Determine the [X, Y] coordinate at the center of the cell enclosing the given text.  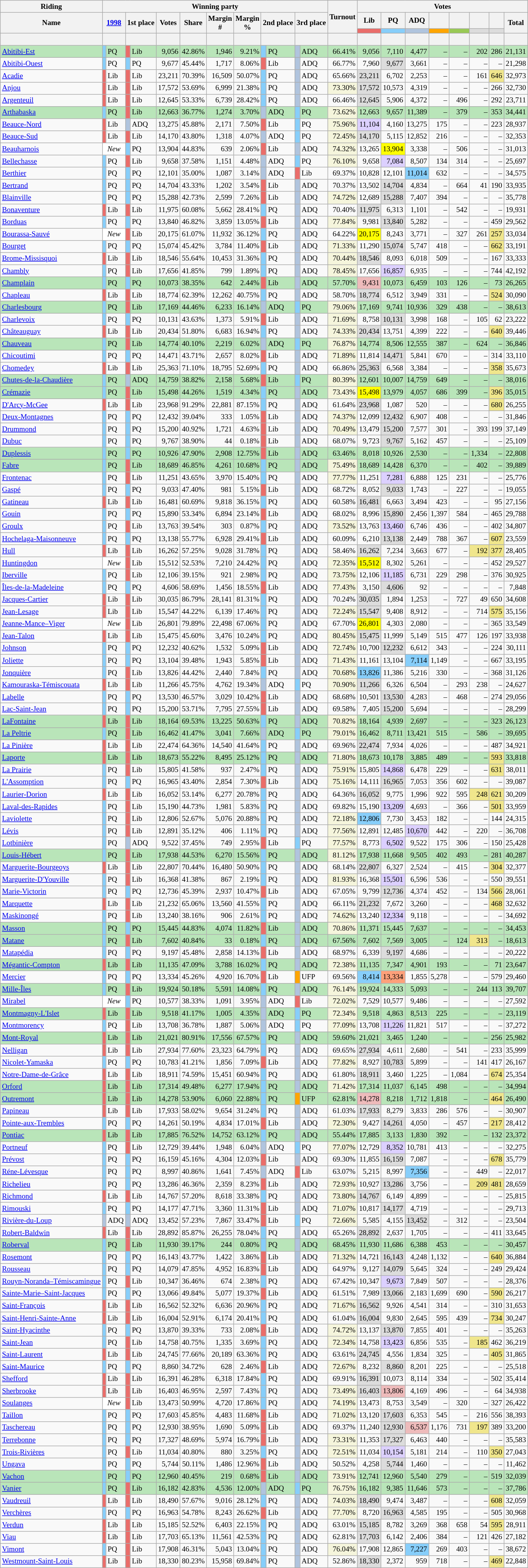
69.58% [343, 709]
43.71% [193, 356]
31.36% [247, 259]
40.86% [193, 1172]
6,139 [220, 612]
4,536 [220, 1489]
52.67% [193, 819]
70.90% [343, 685]
1,084 [459, 1075]
5,906 [393, 100]
36.15% [247, 502]
27,043 [516, 1452]
12,689 [369, 198]
3,384 [417, 368]
2,530 [417, 453]
40,287 [516, 855]
55.22% [193, 758]
Prévost [52, 1160]
2,645 [417, 1318]
8,513 [417, 1014]
75.96% [343, 125]
103 [439, 283]
2nd place [278, 23]
5.91% [247, 319]
Outremont [52, 1099]
607 [496, 539]
30,111 [516, 648]
30,457 [516, 1245]
Lac-Saint-Jean [52, 709]
1,318 [220, 137]
9,741 [393, 307]
73.30% [343, 88]
9,118 [417, 916]
5,662 [220, 210]
Argenteuil [52, 100]
17.94% [247, 1087]
58.69% [193, 587]
10,453 [220, 259]
2.98% [247, 575]
42.73% [193, 198]
7,848 [516, 587]
199 [496, 429]
67.06% [247, 624]
1,176 [439, 1428]
590 [496, 1294]
2.38% [247, 1282]
2,637 [393, 1233]
8.02% [247, 356]
49.48% [193, 1087]
43.65% [193, 478]
38,016 [516, 380]
325 [439, 1355]
44.22% [193, 612]
39.04% [193, 417]
12,555 [417, 344]
4,399 [417, 332]
356 [439, 782]
353 [496, 112]
73.75% [343, 575]
680 [496, 405]
7,227 [417, 1550]
10,700 [369, 648]
9,427 [369, 1123]
67.42% [343, 1282]
3,494 [417, 502]
73.91% [343, 1476]
71.69% [343, 319]
3,885 [417, 758]
411 [496, 1233]
1,422 [220, 1257]
Bonaventure [52, 210]
29,056 [516, 697]
19.34% [247, 685]
11,240 [369, 1428]
67.56% [343, 941]
Winning party [215, 7]
Trois-Rivières [52, 1452]
17.01% [247, 1123]
8.23% [247, 1184]
11,821 [417, 1026]
Margin% [247, 23]
3,663 [417, 551]
42.86% [193, 52]
28,405 [516, 551]
80.91% [193, 1038]
Laviolette [52, 819]
35,583 [516, 1440]
46.31% [193, 1550]
Roberval [52, 1245]
54 [479, 1525]
7,407 [417, 198]
Lévis [52, 831]
8,720 [369, 1513]
71.80% [343, 758]
35,263 [516, 1330]
76.52% [193, 1135]
Johnson [52, 648]
Verchères [52, 1513]
74.62% [343, 916]
642 [220, 283]
15.56% [247, 855]
279 [439, 1476]
Drummond [52, 429]
4,719 [417, 1209]
50.07% [247, 76]
70.40% [343, 210]
11,161 [369, 660]
1,818 [439, 1099]
9,474 [393, 1501]
11,386 [393, 673]
8,618 [220, 1196]
11,668 [393, 855]
37.45% [193, 843]
36.77% [193, 112]
7,114 [417, 660]
51.80% [193, 332]
13,560 [220, 904]
23,559 [516, 539]
57.23% [193, 1220]
26,265 [516, 283]
34,994 [516, 1087]
14,752 [220, 1135]
6,326 [393, 685]
6,370 [417, 466]
323 [496, 721]
77.84% [343, 222]
92 [417, 587]
Laval-des-Rapides [52, 807]
60.09% [343, 539]
Jean-Lesage [52, 612]
Rouyn-Noranda–Témiscamingue [52, 1282]
Chambly [52, 271]
6,907 [417, 417]
45.85% [193, 1416]
Portneuf [52, 1148]
Borduas [52, 222]
57.25% [193, 551]
376 [496, 575]
9,830 [393, 1318]
519 [496, 1476]
77.66% [193, 1355]
5,215 [369, 1172]
269 [439, 1550]
32,059 [516, 1501]
25,518 [516, 1367]
10.68% [247, 466]
4,920 [220, 977]
Name [52, 23]
2,158 [220, 380]
2,680 [417, 1050]
53.33% [193, 100]
Montmagny-L'Islet [52, 1014]
Hull [52, 551]
69.53% [193, 721]
67.05% [343, 892]
438 [459, 307]
365 [496, 624]
10,936 [417, 307]
13,225 [220, 721]
69.65% [343, 1050]
7,989 [369, 1294]
35,779 [516, 1160]
64 [496, 1391]
26,217 [516, 1294]
67.57% [247, 1038]
310 [496, 1306]
3,970 [220, 478]
14,868 [393, 770]
61.51% [343, 1294]
39,695 [516, 734]
29,713 [516, 1209]
1,887 [220, 1026]
8,218 [393, 1099]
408 [439, 417]
11,932 [220, 234]
27.55% [247, 709]
31,865 [516, 1355]
662 [496, 246]
4,901 [417, 965]
9,654 [220, 1111]
7,356 [417, 1172]
20,222 [516, 953]
Marquette [52, 904]
41.21% [193, 1062]
72.30% [343, 1123]
7,347 [393, 965]
7,795 [220, 709]
105 [479, 319]
33,191 [516, 246]
38.16% [193, 916]
6,894 [220, 514]
799 [220, 271]
40.80% [193, 1452]
1,274 [220, 112]
Matane [52, 941]
57.70% [343, 283]
4.48% [247, 161]
10.42% [247, 697]
73.52% [343, 527]
76.04% [343, 1550]
7,053 [417, 782]
38,613 [516, 307]
52.32% [193, 1306]
Saint-Laurent [52, 1355]
3,269 [417, 1525]
8,773 [369, 843]
20.88% [247, 819]
35.12% [193, 831]
53.71% [193, 709]
387 [439, 344]
73.43% [343, 393]
Laurier-Dorion [52, 794]
520 [417, 405]
20,189 [220, 1355]
86.79% [193, 600]
17.84% [247, 1379]
36,884 [516, 1257]
3rd place [311, 23]
788 [439, 539]
6,060 [220, 1099]
392 [439, 1135]
3,788 [220, 965]
734 [496, 1318]
4,057 [417, 393]
3,949 [417, 295]
1,699 [439, 1294]
61.04% [343, 1318]
32,377 [516, 868]
Papineau [52, 1111]
418 [439, 246]
19,931 [516, 210]
80.23% [193, 1561]
5,115 [393, 137]
21.38% [247, 88]
1,149 [439, 660]
Notre-Dame-de-Grâce [52, 1075]
266 [496, 88]
63.36% [247, 1355]
24,627 [516, 685]
1,486 [220, 1464]
68.45% [343, 1245]
7,569 [393, 941]
Îles-de-la-Madeleine [52, 587]
415 [459, 868]
72.66% [343, 1220]
8,927 [369, 1062]
74.33% [343, 332]
7.45% [247, 1172]
3.54% [247, 186]
4,155 [393, 1220]
2.61% [247, 916]
110 [479, 1452]
41.17% [193, 1014]
1,225 [417, 1075]
5,181 [417, 1452]
6,663 [393, 502]
68.14% [343, 868]
217 [496, 1123]
150 [496, 843]
75.49% [343, 466]
Richelieu [52, 1184]
41.47% [193, 734]
506 [459, 149]
Saint-Hyacinthe [52, 1330]
3.14% [247, 173]
306 [459, 843]
43.80% [193, 137]
11,814 [369, 356]
Nelligan [52, 1050]
37,272 [516, 1026]
Laporte [52, 758]
95 [496, 502]
219 [220, 1476]
9,657 [393, 112]
10,178 [393, 758]
33,938 [516, 636]
16,857 [393, 271]
La Pinière [52, 746]
3.86% [247, 1257]
1,830 [417, 1135]
628 [220, 1367]
31,653 [516, 1306]
48.69% [193, 1440]
72.93% [343, 1184]
1,456 [220, 587]
50.11% [193, 1464]
44.73% [193, 807]
12.03% [247, 1160]
399 [459, 393]
28,412 [516, 1123]
11,561 [220, 1537]
61.03% [343, 1111]
631 [496, 770]
1,101 [417, 210]
37,149 [516, 429]
44.46% [193, 307]
10,781 [417, 1148]
50.18% [193, 989]
46.95% [193, 1391]
6,537 [417, 1428]
16.83% [247, 1269]
5.06% [247, 1026]
405 [496, 1355]
4,374 [417, 892]
9,431 [369, 283]
76.75% [343, 1489]
4.63% [247, 429]
1,721 [220, 429]
5,076 [220, 819]
32,353 [516, 137]
867 [220, 880]
7.66% [247, 734]
406 [220, 831]
6,403 [220, 1525]
Bourassa-Sauvé [52, 234]
Huntingdon [52, 563]
3,260 [417, 904]
Turnout [343, 17]
224 [496, 648]
La Peltrie [52, 734]
17.86% [247, 1403]
2,456 [417, 514]
3,476 [220, 636]
9.21% [247, 52]
Chapleau [52, 295]
7,087 [417, 1160]
72.35% [343, 563]
44 [220, 441]
43.40% [193, 782]
5,899 [417, 1062]
959 [417, 1561]
1,519 [220, 393]
21,131 [516, 52]
536 [439, 880]
Jacques-Cartier [52, 600]
Beauce-Sud [52, 137]
41.64% [247, 746]
6,270 [220, 855]
14,540 [220, 746]
47.09% [193, 965]
45.44% [193, 64]
7.43% [247, 1391]
256 [496, 1038]
15,958 [220, 1561]
63.12% [247, 1135]
464 [496, 1099]
384 [439, 1537]
77.07% [343, 1148]
6,149 [393, 1196]
8,052 [369, 490]
71.33% [343, 246]
231 [459, 478]
29.41% [247, 539]
8,232 [369, 1367]
Riding [52, 7]
52.69% [247, 368]
1,690 [220, 1428]
11.82% [247, 928]
658 [459, 1525]
3,453 [417, 819]
39.33% [193, 1330]
7.84% [247, 673]
6,233 [220, 307]
Robert-Baldwin [52, 1233]
573 [439, 1489]
61.80% [343, 1075]
38,393 [516, 1416]
50.52% [343, 1464]
47.71% [193, 1209]
1,240 [417, 1038]
Beauharnois [52, 149]
493 [459, 855]
8,711 [393, 734]
9,775 [393, 794]
13,120 [369, 1416]
23,504 [516, 1220]
1,717 [220, 64]
4,556 [393, 1355]
Mégantic-Compton [52, 965]
Dubuc [52, 441]
45.26% [193, 977]
69.82% [343, 807]
70.82% [343, 721]
30,925 [516, 575]
31.78% [247, 551]
6,612 [417, 648]
7,577 [417, 429]
69.30% [343, 1160]
71.07% [343, 1209]
32,039 [516, 1476]
39,707 [516, 989]
58.02% [193, 1111]
41.58% [193, 770]
1.89% [247, 271]
141 [479, 1062]
16.14% [247, 307]
69.91% [343, 1379]
1,335 [220, 1342]
60.08% [193, 210]
25.12% [247, 758]
195 [439, 1513]
403 [459, 1550]
6,502 [393, 843]
71.02% [343, 1416]
5,591 [220, 989]
3,041 [220, 734]
1,151 [220, 161]
10.24% [247, 636]
301 [439, 429]
8,912 [417, 612]
69.56% [343, 977]
1,743 [417, 490]
7,210 [220, 563]
16.70% [247, 977]
44.42% [193, 673]
502 [496, 1379]
646 [496, 76]
3.25% [247, 1452]
16.79% [247, 1440]
3,338 [417, 149]
22,017 [516, 1172]
10,007 [393, 380]
27,182 [516, 1537]
30,209 [516, 794]
Vachon [52, 1476]
10,501 [369, 697]
23,323 [220, 1050]
74.19% [343, 1403]
566 [496, 892]
Saint-Henri-Sainte-Anne [52, 1318]
4,585 [417, 1513]
64.97% [343, 1269]
10.47% [247, 892]
73.49% [343, 1391]
28,141 [220, 600]
5,974 [220, 1440]
33.47% [247, 1220]
60.94% [247, 1075]
624 [479, 344]
9,385 [393, 1489]
14,333 [393, 989]
220 [479, 831]
6,856 [417, 1342]
22.15% [247, 1525]
584 [459, 514]
73.80% [343, 1196]
42,192 [516, 271]
68.97% [343, 953]
293 [459, 685]
34,807 [516, 527]
14,721 [369, 1257]
72.24% [343, 612]
66.77% [343, 64]
32,632 [516, 904]
40.10% [193, 344]
Richmond [52, 1196]
39,551 [516, 880]
1,855 [417, 977]
38.35% [193, 283]
4,248 [417, 1257]
Rivière-du-Loup [52, 1220]
223 [496, 125]
417 [496, 1062]
1,948 [220, 1148]
70.39% [193, 76]
5,278 [439, 977]
13,751 [393, 332]
8,018 [369, 453]
4,372 [417, 100]
66.46% [343, 100]
71.10% [193, 368]
Jonquière [52, 673]
Soulanges [52, 1403]
33,959 [516, 807]
33,333 [516, 259]
1.11% [247, 831]
26,422 [516, 1403]
41.85% [193, 271]
292 [496, 100]
45.75% [193, 685]
440 [439, 1440]
44.53% [193, 855]
60.69% [193, 502]
477 [459, 636]
72.51% [343, 1452]
413 [439, 1148]
678 [496, 1160]
23,222 [516, 319]
4,863 [393, 1014]
7,084 [393, 161]
639 [220, 149]
14,428 [393, 466]
26,167 [516, 1062]
2,183 [417, 1294]
Total [516, 23]
608 [496, 1501]
6,935 [417, 271]
Rimouski [52, 1209]
Shefford [52, 1379]
3,771 [417, 234]
24.42% [247, 563]
389 [496, 1428]
Bertrand [52, 186]
1st place [141, 23]
13,137 [369, 1330]
74.37% [343, 417]
12,741 [369, 1476]
Westmount-Saint-Louis [52, 1561]
550 [496, 880]
4,939 [393, 721]
85.87% [193, 1233]
453 [439, 1245]
28,299 [516, 709]
248 [479, 794]
1,460 [417, 1464]
3,756 [417, 1184]
7,405 [369, 709]
7,849 [417, 1282]
69.84% [247, 1561]
20.96% [247, 1306]
3,833 [417, 1111]
25,428 [516, 843]
8,414 [369, 977]
167 [496, 259]
78.04% [247, 1233]
38.95% [193, 1428]
11,104 [369, 125]
33,034 [516, 234]
55.44% [343, 1135]
47.40% [193, 490]
79.06% [343, 307]
53.69% [193, 88]
517 [439, 1026]
81.12% [343, 855]
4.07% [247, 137]
182 [439, 819]
5,645 [417, 1269]
39.44% [193, 1148]
1,894 [393, 600]
4,319 [417, 88]
28,659 [516, 1184]
80.39% [343, 380]
2,080 [417, 624]
462 [496, 1342]
Hochelaga-Maisonneuve [52, 539]
3,360 [220, 1209]
12.75% [247, 453]
28,937 [516, 125]
30,907 [516, 1111]
10,828 [369, 173]
Berthier [52, 173]
40.92% [193, 429]
442 [439, 831]
3,661 [417, 64]
53.90% [193, 1099]
23,647 [516, 965]
38,672 [516, 1550]
10,670 [417, 831]
Ungava [52, 1464]
459 [496, 222]
632 [439, 173]
6,145 [417, 1087]
71.89% [343, 356]
9,028 [220, 551]
41.38% [193, 880]
14,111 [369, 782]
11,646 [417, 1489]
39.15% [193, 575]
6,210 [369, 539]
Saint-Maurice [52, 1367]
3,005 [417, 941]
28.41% [247, 210]
61.07% [193, 234]
921 [220, 575]
9,723 [369, 441]
7,672 [393, 904]
79.89% [193, 624]
304 [496, 868]
7,867 [220, 1220]
16,480 [220, 868]
535 [439, 1342]
4,720 [220, 1403]
20.78% [247, 794]
La Prairie [52, 770]
75.91% [343, 770]
35,778 [516, 198]
2.46% [247, 1367]
43.33% [193, 186]
62 [496, 319]
4,693 [417, 807]
18,613 [516, 941]
8,507 [417, 161]
5,694 [417, 709]
Bellechasse [52, 161]
Sherbrooke [52, 1391]
81.93% [343, 880]
22,808 [516, 453]
6,018 [417, 259]
34,608 [516, 600]
377 [496, 551]
23,119 [516, 1014]
63.01% [343, 1525]
6,463 [417, 1440]
33,935 [516, 186]
29,424 [516, 1269]
9,926 [393, 1306]
6,999 [220, 88]
Blainville [52, 198]
13,421 [417, 734]
77.43% [343, 587]
261 [479, 234]
Beauce-Nord [52, 125]
343 [439, 648]
6.02% [247, 344]
53.14% [193, 794]
11,855 [369, 1160]
Rosemont [52, 1257]
4,258 [369, 1464]
13.05% [247, 222]
57.67% [193, 1501]
10,817 [369, 1209]
Joliette [52, 660]
77.60% [193, 1050]
34,441 [516, 112]
524 [496, 295]
78.45% [343, 271]
46.85% [193, 466]
35,414 [516, 1379]
465 [496, 514]
Charlesbourg [52, 307]
32,973 [516, 76]
36,846 [516, 344]
Bourget [52, 246]
3.69% [247, 1342]
25,776 [516, 478]
72.67% [343, 1367]
33,818 [516, 758]
23,711 [516, 100]
937 [220, 770]
436 [439, 527]
11,353 [369, 1440]
9,408 [393, 612]
26,123 [516, 721]
36,708 [516, 831]
202 [479, 52]
3,859 [220, 222]
77.56% [343, 831]
3,487 [417, 1501]
238 [479, 685]
1,943 [220, 660]
2,359 [220, 1184]
161 [479, 76]
6,504 [417, 685]
Mercier [52, 977]
214 [439, 1452]
168 [439, 319]
17.46% [247, 612]
18.55% [247, 587]
1,397 [439, 514]
11,014 [417, 173]
144 [496, 819]
13,479 [369, 429]
65.13% [193, 1537]
16.02% [247, 965]
1,856 [220, 1062]
690 [459, 1294]
132 [496, 1135]
Saint-Jean [52, 1342]
4,611 [393, 1050]
45.42% [193, 246]
55.64% [193, 259]
Marguerite-Bourgeoys [52, 868]
5,077 [220, 1294]
Terrebonne [52, 1440]
72.38% [343, 965]
Lotbinière [52, 843]
14.13% [247, 953]
3,784 [220, 246]
9,016 [220, 1501]
6,174 [220, 1318]
727 [459, 600]
35,999 [516, 1050]
62.39% [193, 295]
6.04% [247, 1148]
13.04% [247, 1550]
2,440 [220, 673]
31,846 [516, 417]
43.77% [193, 1257]
70.86% [343, 928]
37.58% [193, 161]
46.82% [193, 222]
0.87% [247, 527]
33,645 [516, 1233]
1,996 [417, 794]
9,981 [369, 222]
45.39% [193, 892]
Taillon [52, 1416]
11.40% [247, 246]
4,952 [220, 1269]
68.07% [343, 441]
12,334 [393, 916]
45.48% [193, 953]
3,998 [417, 319]
621 [496, 794]
11,185 [393, 575]
664 [459, 186]
25,354 [516, 1075]
3,133 [393, 1135]
30,968 [516, 1513]
1,334 [479, 453]
185 [479, 1342]
26,490 [516, 1099]
Jean-Talon [52, 636]
Gatineau [52, 502]
2,372 [393, 1561]
73 [496, 283]
Frontenac [52, 478]
233 [496, 1050]
227 [459, 490]
55.77% [193, 539]
6,313 [393, 210]
249 [496, 1269]
5,261 [417, 563]
7,281 [393, 478]
38,011 [516, 770]
330 [439, 673]
12,262 [220, 295]
46.36% [193, 1184]
35,673 [516, 368]
70.24% [343, 600]
1,712 [417, 1099]
14.08% [247, 989]
6,683 [220, 332]
6,512 [393, 295]
350 [496, 1452]
4,261 [220, 466]
2,858 [220, 953]
35,015 [516, 393]
209 [479, 1184]
8,996 [369, 514]
1,946 [220, 52]
0.68% [247, 1476]
66.11% [343, 904]
4,899 [417, 1196]
5.68% [247, 380]
58.46% [343, 551]
586 [479, 734]
66.86% [343, 368]
192 [479, 551]
79.01% [343, 734]
38.82% [193, 380]
509 [439, 259]
63.46% [343, 453]
70.68% [343, 673]
2,657 [220, 356]
749 [220, 843]
70.37% [343, 186]
13,460 [393, 527]
4,483 [220, 1416]
68.68% [343, 697]
379 [459, 112]
25,109 [516, 441]
2.19% [247, 880]
Acadie [52, 76]
11,686 [393, 1245]
13,423 [393, 1342]
121 [479, 1537]
11,290 [369, 246]
76.10% [343, 161]
6,928 [220, 539]
23,372 [516, 1135]
30,247 [516, 1318]
602 [459, 782]
7.09% [247, 1062]
58.70% [343, 295]
4,026 [417, 746]
Matapédia [52, 953]
8,352 [393, 1148]
70.49% [343, 429]
36.12% [247, 234]
10,573 [393, 88]
34,575 [516, 173]
Pontiac [52, 1135]
6,596 [417, 880]
1,373 [220, 319]
29,527 [516, 563]
71.42% [343, 1087]
22,881 [220, 405]
274 [496, 697]
Masson [52, 928]
1,981 [220, 807]
68.72% [343, 490]
6,731 [417, 575]
46.28% [193, 1379]
5,585 [369, 1220]
54.78% [193, 1513]
28,061 [516, 892]
394 [439, 198]
5,841 [417, 356]
15,451 [220, 1075]
67.70% [343, 624]
481 [496, 1184]
6,339 [369, 953]
3,549 [417, 1403]
367 [459, 539]
Chomedey [52, 368]
11.68% [247, 1416]
3,029 [220, 697]
74.32% [343, 149]
8,782 [393, 1525]
42.83% [193, 1489]
Vimont [52, 1550]
66.41% [343, 52]
Abitibi-Ouest [52, 64]
Charlevoix [52, 319]
Arthabaska [52, 112]
190 [496, 186]
39,889 [516, 466]
731 [459, 1428]
L'Assomption [52, 782]
39.48% [193, 660]
Châteauguay [52, 332]
6,746 [417, 527]
2.08% [247, 1330]
257 [496, 234]
193 [439, 965]
1,641 [220, 1172]
714 [479, 612]
312 [459, 1220]
40.62% [193, 648]
505 [496, 1513]
Kamouraska-Témiscouata [52, 685]
60.58% [343, 502]
9,505 [417, 855]
113 [496, 989]
Marguerite-D'Youville [52, 880]
324 [439, 1269]
41.55% [247, 904]
12.96% [247, 1464]
7.30% [247, 782]
5,282 [417, 222]
222 [439, 332]
72.18% [343, 819]
74.03% [343, 1501]
Sainte-Marie–Saint-Jacques [52, 1294]
32,275 [516, 1148]
47.90% [193, 453]
5,043 [220, 1550]
6,702 [393, 76]
40.84% [193, 941]
4,303 [393, 624]
28.12% [247, 1501]
0.80% [247, 1245]
64.79% [247, 1050]
489 [439, 758]
30,090 [516, 295]
40.45% [193, 1476]
71.32% [343, 1257]
29,562 [516, 222]
28.42% [247, 100]
9,486 [417, 1001]
Nicolet-Yamaska [52, 1062]
11,037 [393, 1087]
24,315 [516, 819]
7,110 [393, 52]
298 [459, 575]
47.85% [193, 1269]
4,541 [417, 1306]
6,478 [417, 770]
1,253 [417, 600]
27,156 [516, 502]
8,495 [220, 758]
11,226 [393, 1026]
26.62% [247, 1513]
23.14% [247, 514]
2,524 [417, 868]
45.88% [193, 125]
9,673 [393, 1282]
13,209 [393, 807]
5,162 [417, 441]
33.38% [247, 1196]
7.26% [247, 198]
4,686 [417, 953]
9,127 [369, 1269]
42.53% [247, 1537]
Rousseau [52, 1269]
906 [220, 916]
32,730 [516, 88]
15.40% [247, 478]
Margin# [220, 23]
76.87% [343, 344]
65.66% [343, 76]
45.60% [193, 636]
11,389 [417, 112]
320 [459, 1403]
4.35% [247, 1014]
63.61% [343, 1355]
19.37% [247, 1294]
575 [496, 612]
Duplessis [52, 453]
13,502 [369, 186]
6,318 [220, 1379]
281 [496, 855]
670 [439, 356]
4,283 [417, 697]
36,219 [516, 1342]
13,806 [393, 1391]
77.57% [343, 843]
71.43% [343, 660]
507 [439, 1282]
34.72% [193, 1367]
5.85% [247, 660]
6,388 [417, 1245]
7,855 [417, 1330]
487 [496, 746]
5,216 [417, 673]
Réne-Lévesque [52, 1172]
677 [439, 551]
37,786 [516, 1489]
Jeanne-Mance–Viger [52, 624]
25,697 [516, 161]
34,692 [516, 916]
8,201 [417, 1367]
8,506 [393, 344]
13,979 [393, 393]
11,999 [393, 636]
981 [220, 490]
Deux-Montagnes [52, 417]
7,730 [393, 819]
Crémazie [52, 393]
33,195 [516, 660]
313 [479, 941]
4,477 [417, 52]
650 [496, 600]
38.90% [193, 441]
7,637 [417, 928]
12,485 [393, 831]
34,938 [516, 1391]
7,934 [393, 746]
Share [193, 23]
922 [439, 794]
45.16% [193, 1160]
49.84% [193, 1294]
11,371 [369, 928]
22,498 [220, 624]
41 [479, 186]
36.78% [193, 1026]
4,169 [417, 1391]
2,253 [417, 76]
393 [479, 429]
44.26% [193, 393]
91.29% [193, 405]
3,150 [369, 587]
28,376 [516, 1282]
12,865 [393, 1550]
Mille-Îles [52, 989]
22.88% [247, 1099]
333 [220, 417]
11,462 [516, 1464]
13,265 [369, 149]
65.06% [193, 904]
396 [496, 393]
61.64% [343, 405]
449 [479, 1172]
80.45% [343, 636]
38.33% [193, 1001]
498 [439, 1087]
77.70% [343, 1513]
733 [220, 1330]
12,601 [369, 380]
34,453 [516, 928]
3.70% [247, 112]
8,279 [393, 1111]
5.83% [247, 807]
Abitibi-Est [52, 52]
7,529 [369, 1001]
64.22% [343, 234]
579 [496, 977]
17,556 [220, 1038]
29,788 [516, 514]
46.57% [193, 697]
5,093 [417, 989]
3,460 [393, 1075]
Gaspé [52, 490]
401 [439, 1330]
39,087 [516, 782]
31.24% [247, 1111]
Montmorency [52, 1026]
2,854 [220, 782]
33 [220, 941]
8,302 [393, 563]
2.47% [247, 770]
2,599 [220, 198]
39,446 [516, 332]
439 [459, 1318]
5,540 [417, 1476]
Groulx [52, 527]
Orford [52, 1087]
22,848 [516, 1561]
29,460 [516, 977]
57.20% [193, 1196]
52.86% [343, 1561]
27,592 [516, 1001]
542 [459, 210]
Gouin [52, 514]
16.94% [247, 332]
8,093 [393, 259]
73.31% [343, 1440]
1.05% [247, 417]
556 [496, 1416]
4,074 [220, 928]
52.52% [193, 1525]
6,888 [417, 478]
2,171 [220, 125]
Verdun [52, 1525]
11.31% [247, 1209]
8,758 [369, 319]
Marie-Victorin [52, 892]
10,927 [369, 1184]
366 [459, 807]
35,156 [516, 612]
28,911 [516, 1525]
Anjou [52, 88]
12,099 [369, 417]
2,597 [220, 1391]
53.34% [193, 514]
12,852 [417, 137]
25,815 [516, 1196]
1,705 [417, 1233]
541 [459, 1050]
Chauveau [52, 344]
Vanier [52, 1489]
2,449 [417, 539]
4.34% [247, 393]
331 [439, 295]
33,549 [516, 624]
1998 [114, 23]
423 [439, 502]
9,818 [220, 502]
1,834 [417, 1355]
469 [496, 1561]
4,160 [393, 125]
77.77% [343, 478]
12.00% [247, 1489]
6,353 [417, 1416]
Louis-Hébert [52, 855]
21,298 [516, 64]
75.16% [343, 782]
4,304 [220, 1160]
3.95% [247, 1001]
334 [439, 1379]
63.07% [343, 1172]
50.63% [247, 721]
72.74% [343, 648]
10,154 [393, 1452]
2,406 [417, 1537]
303 [220, 527]
Fabre [52, 466]
77.09% [343, 1026]
593 [496, 758]
2.95% [247, 843]
50.19% [193, 1123]
7.50% [247, 125]
125 [439, 478]
9,799 [369, 892]
545 [439, 1416]
20.41% [247, 1318]
329 [439, 307]
Labelle [52, 697]
77.82% [343, 1062]
72.02% [343, 1001]
52.53% [193, 563]
52.91% [193, 1318]
73.62% [343, 112]
16,509 [220, 76]
Maskinongé [52, 916]
25,982 [516, 1038]
7,234 [393, 551]
68.02% [343, 514]
36.46% [193, 1282]
5,149 [417, 636]
76.14% [343, 989]
43.63% [193, 319]
686 [439, 393]
49 [479, 600]
50.99% [193, 1403]
7,960 [369, 64]
6,636 [220, 1306]
4,050 [417, 1123]
Chicoutimi [52, 356]
74.59% [193, 1075]
4,762 [220, 685]
50.90% [247, 868]
744 [496, 271]
19,055 [516, 490]
6,142 [393, 1537]
124 [459, 941]
6,459 [417, 283]
6,568 [393, 368]
358 [496, 368]
Mont-Royal [52, 1038]
8,114 [417, 1379]
6,327 [393, 868]
8.06% [247, 64]
2.06% [247, 149]
Champlain [52, 283]
718 [439, 1561]
Iberville [52, 575]
65.26% [343, 1233]
2.44% [247, 283]
LaFontaine [52, 721]
31,013 [516, 149]
Mirabel [52, 1001]
Saint-François [52, 1306]
1,532 [220, 648]
880 [220, 1452]
69.96% [343, 746]
71.67% [343, 1306]
1,005 [220, 1014]
39.54% [193, 527]
2,697 [417, 721]
Brome-Missisquoi [52, 259]
1,202 [220, 186]
18,795 [220, 368]
Viau [52, 1537]
2,219 [220, 344]
71 [496, 965]
Vaudreuil [52, 1501]
33,200 [516, 1428]
15,501 [393, 880]
Pointe-aux-Trembles [52, 1123]
667 [496, 660]
D'Arcy-McGee [52, 405]
31,126 [516, 673]
81.31% [247, 600]
Taschereau [52, 1428]
5,747 [417, 246]
2,937 [220, 892]
3,465 [393, 1038]
2,908 [220, 453]
576 [459, 1111]
501 [496, 807]
87.15% [247, 405]
35.00% [193, 173]
34,921 [516, 746]
Chutes-de-la-Chaudière [52, 380]
33,110 [516, 356]
5.15% [247, 490]
1,132 [439, 1257]
8,753 [393, 1403]
1,091 [220, 1001]
6,739 [220, 100]
59.60% [343, 1038]
39.17% [193, 1245]
649 [439, 380]
426 [496, 1537]
72.45% [343, 137]
